Identify which cell holds the provided text, then report its [X, Y] central coordinate. 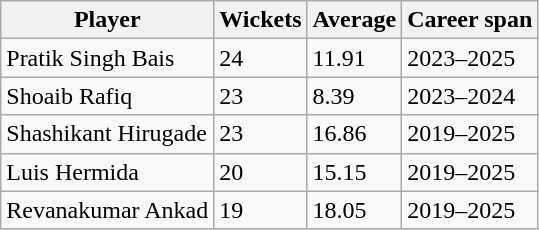
Pratik Singh Bais [108, 58]
2023–2024 [470, 96]
18.05 [354, 210]
19 [260, 210]
15.15 [354, 172]
Career span [470, 20]
20 [260, 172]
Player [108, 20]
Shashikant Hirugade [108, 134]
16.86 [354, 134]
8.39 [354, 96]
Average [354, 20]
24 [260, 58]
Wickets [260, 20]
11.91 [354, 58]
Revanakumar Ankad [108, 210]
Luis Hermida [108, 172]
Shoaib Rafiq [108, 96]
2023–2025 [470, 58]
